Return the [X, Y] coordinate for the center point of the cell that contains the specified text.  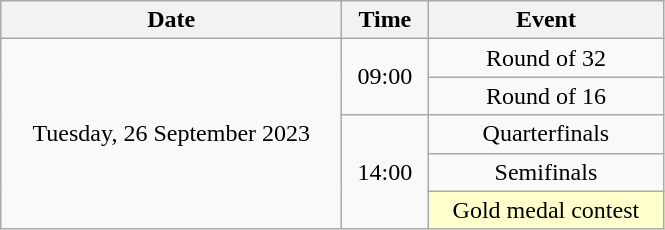
14:00 [385, 172]
Date [172, 20]
Event [546, 20]
Gold medal contest [546, 210]
Round of 16 [546, 96]
Semifinals [546, 172]
Round of 32 [546, 58]
Quarterfinals [546, 134]
09:00 [385, 77]
Time [385, 20]
Tuesday, 26 September 2023 [172, 134]
